Search for the cell housing the specified text and yield its [X, Y] center coordinate. 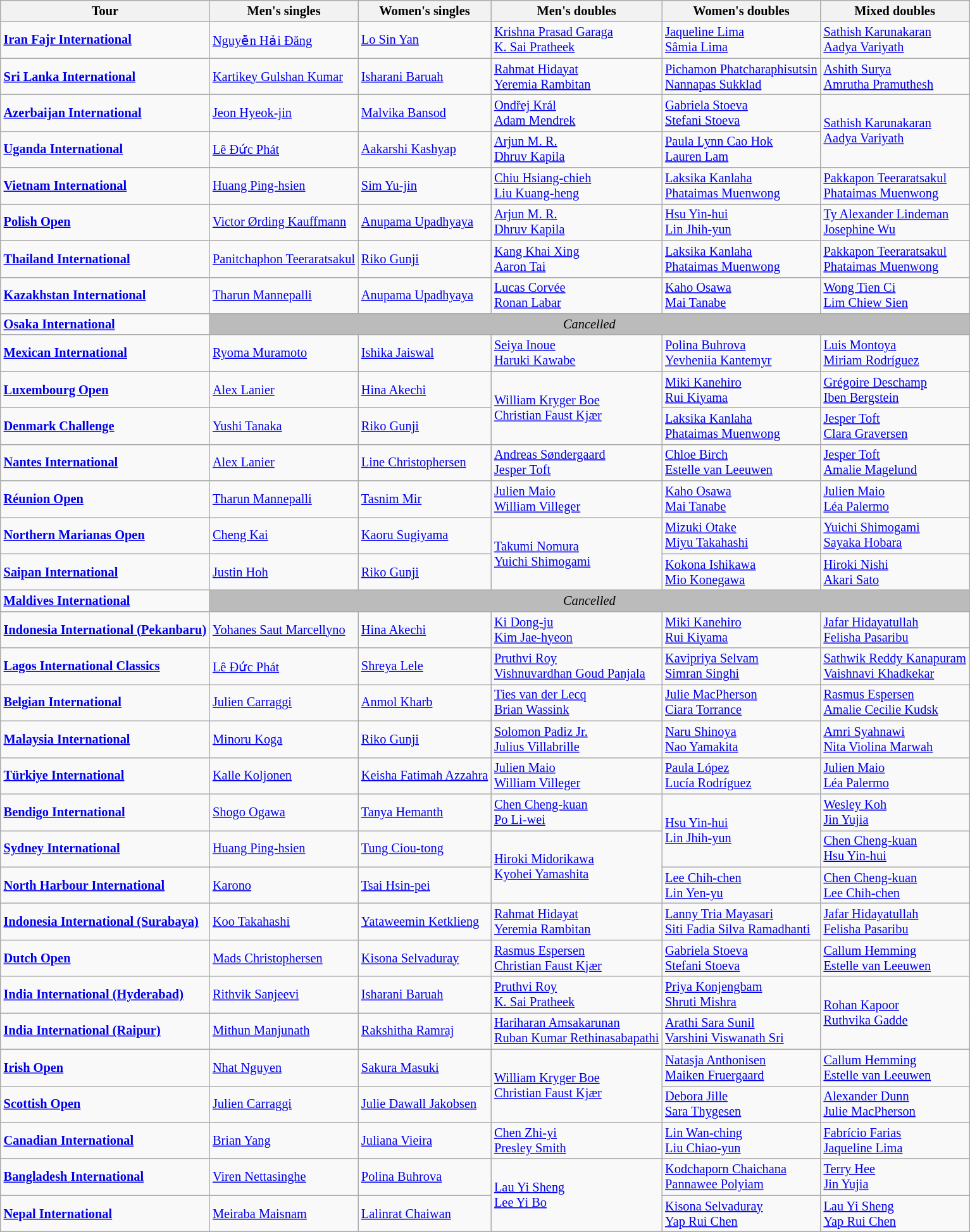
Indonesia International (Surabaya) [105, 921]
Polish Open [105, 222]
Meiraba Maisnam [283, 1214]
Azerbaijan International [105, 113]
Polina Buhrova Yevheniia Kantemyr [741, 353]
Mithun Manjunath [283, 1031]
Nhat Nguyen [283, 1067]
Ty Alexander Lindeman Josephine Wu [895, 222]
Pichamon Phatcharaphisutsin Nannapas Sukklad [741, 77]
Julie MacPherson Ciara Torrance [741, 702]
Saipan International [105, 572]
Indonesia International (Pekanbaru) [105, 630]
India International (Hyderabad) [105, 995]
Natasja Anthonisen Maiken Fruergaard [741, 1067]
Canadian International [105, 1140]
Polina Buhrova [425, 1177]
Lalinrat Chaiwan [425, 1214]
Juliana Vieira [425, 1140]
Malaysia International [105, 739]
Luis Montoya Miriam Rodríguez [895, 353]
Sri Lanka International [105, 77]
Kisona Selvaduray [425, 958]
Sathwik Reddy Kanapuram Vaishnavi Khadkekar [895, 666]
Yushi Tanaka [283, 426]
Mizuki Otake Miyu Takahashi [741, 535]
Terry Hee Jin Yujia [895, 1177]
Bangladesh International [105, 1177]
Nantes International [105, 463]
Mixed doubles [895, 11]
Debora Jille Sara Thygesen [741, 1104]
Grégoire Deschamp Iben Bergstein [895, 390]
Aakarshi Kashyap [425, 149]
Women's doubles [741, 11]
Pruthvi Roy Vishnuvardhan Goud Panjala [576, 666]
Kartikey Gulshan Kumar [283, 77]
Andreas Søndergaard Jesper Toft [576, 463]
Lucas Corvée Ronan Labar [576, 296]
Kang Khai Xing Aaron Tai [576, 259]
Chen Cheng-kuan Po Li-wei [576, 812]
Hiroki Nishi Akari Sato [895, 572]
Mexican International [105, 353]
Lau Yi Sheng Yap Rui Chen [895, 1214]
Arathi Sara Sunil Varshini Viswanath Sri [741, 1031]
Lee Chih-chen Lin Yen-yu [741, 885]
Tanya Hemanth [425, 812]
Justin Hoh [283, 572]
Ondřej Král Adam Mendrek [576, 113]
Paula López Lucía Rodríguez [741, 776]
Alexander Dunn Julie MacPherson [895, 1104]
Kavipriya Selvam Simran Singhi [741, 666]
Rasmus Espersen Amalie Cecilie Kudsk [895, 702]
Solomon Padiz Jr. Julius Villabrille [576, 739]
Jaqueline Lima Sâmia Lima [741, 40]
Mads Christophersen [283, 958]
North Harbour International [105, 885]
Jesper Toft Clara Graversen [895, 426]
Rasmus Espersen Christian Faust Kjær [576, 958]
Shreya Lele [425, 666]
Uganda International [105, 149]
Lo Sin Yan [425, 40]
Minoru Koga [283, 739]
Priya Konjengbam Shruti Mishra [741, 995]
Jeon Hyeok-jin [283, 113]
Naru Shinoya Nao Yamakita [741, 739]
Bendigo International [105, 812]
Luxembourg Open [105, 390]
Northern Marianas Open [105, 535]
Kaoru Sugiyama [425, 535]
Anmol Kharb [425, 702]
Yohanes Saut Marcellyno [283, 630]
Ties van der Lecq Brian Wassink [576, 702]
Victor Ørding Kauffmann [283, 222]
India International (Raipur) [105, 1031]
Cheng Kai [283, 535]
Line Christophersen [425, 463]
Krishna Prasad Garaga K. Sai Pratheek [576, 40]
Tour [105, 11]
Sydney International [105, 849]
Lagos International Classics [105, 666]
Rithvik Sanjeevi [283, 995]
Ashith Surya Amrutha Pramuthesh [895, 77]
Karono [283, 885]
Kisona Selvaduray Yap Rui Chen [741, 1214]
Belgian International [105, 702]
Osaka International [105, 324]
Seiya Inoue Haruki Kawabe [576, 353]
Thailand International [105, 259]
Jesper Toft Amalie Magelund [895, 463]
Tung Ciou-tong [425, 849]
Panitchaphon Teeraratsakul [283, 259]
Viren Nettasinghe [283, 1177]
Wesley Koh Jin Yujia [895, 812]
Hariharan Amsakarunan Ruban Kumar Rethinasabapathi [576, 1031]
Irish Open [105, 1067]
Chen Cheng-kuan Hsu Yin-hui [895, 849]
Pruthvi Roy K. Sai Pratheek [576, 995]
Ishika Jaiswal [425, 353]
Maldives International [105, 600]
Yuichi Shimogami Sayaka Hobara [895, 535]
Chen Zhi-yi Presley Smith [576, 1140]
Women's singles [425, 11]
Koo Takahashi [283, 921]
Kokona Ishikawa Mio Konegawa [741, 572]
Réunion Open [105, 499]
Dutch Open [105, 958]
Scottish Open [105, 1104]
Yataweemin Ketklieng [425, 921]
Ki Dong-ju Kim Jae-hyeon [576, 630]
Kazakhstan International [105, 296]
Nguyễn Hải Đăng [283, 40]
Takumi Nomura Yuichi Shimogami [576, 553]
Lau Yi Sheng Lee Yi Bo [576, 1195]
Chiu Hsiang-chieh Liu Kuang-heng [576, 186]
Chen Cheng-kuan Lee Chih-chen [895, 885]
Tsai Hsin-pei [425, 885]
Julie Dawall Jakobsen [425, 1104]
Sim Yu-jin [425, 186]
Men's doubles [576, 11]
Shogo Ogawa [283, 812]
Chloe Birch Estelle van Leeuwen [741, 463]
Rohan Kapoor Ruthvika Gadde [895, 1012]
Keisha Fatimah Azzahra [425, 776]
Nepal International [105, 1214]
Lin Wan-ching Liu Chiao-yun [741, 1140]
Men's singles [283, 11]
Denmark Challenge [105, 426]
Vietnam International [105, 186]
Wong Tien Ci Lim Chiew Sien [895, 296]
Fabrício Farias Jaqueline Lima [895, 1140]
Amri Syahnawi Nita Violina Marwah [895, 739]
Kalle Koljonen [283, 776]
Tasnim Mir [425, 499]
Lanny Tria Mayasari Siti Fadia Silva Ramadhanti [741, 921]
Rakshitha Ramraj [425, 1031]
Türkiye International [105, 776]
Sakura Masuki [425, 1067]
Kodchaporn Chaichana Pannawee Polyiam [741, 1177]
Hiroki Midorikawa Kyohei Yamashita [576, 867]
Iran Fajr International [105, 40]
Malvika Bansod [425, 113]
Paula Lynn Cao Hok Lauren Lam [741, 149]
Brian Yang [283, 1140]
Ryoma Muramoto [283, 353]
